Extract the [x, y] coordinate from the center of the cell holding the provided text.  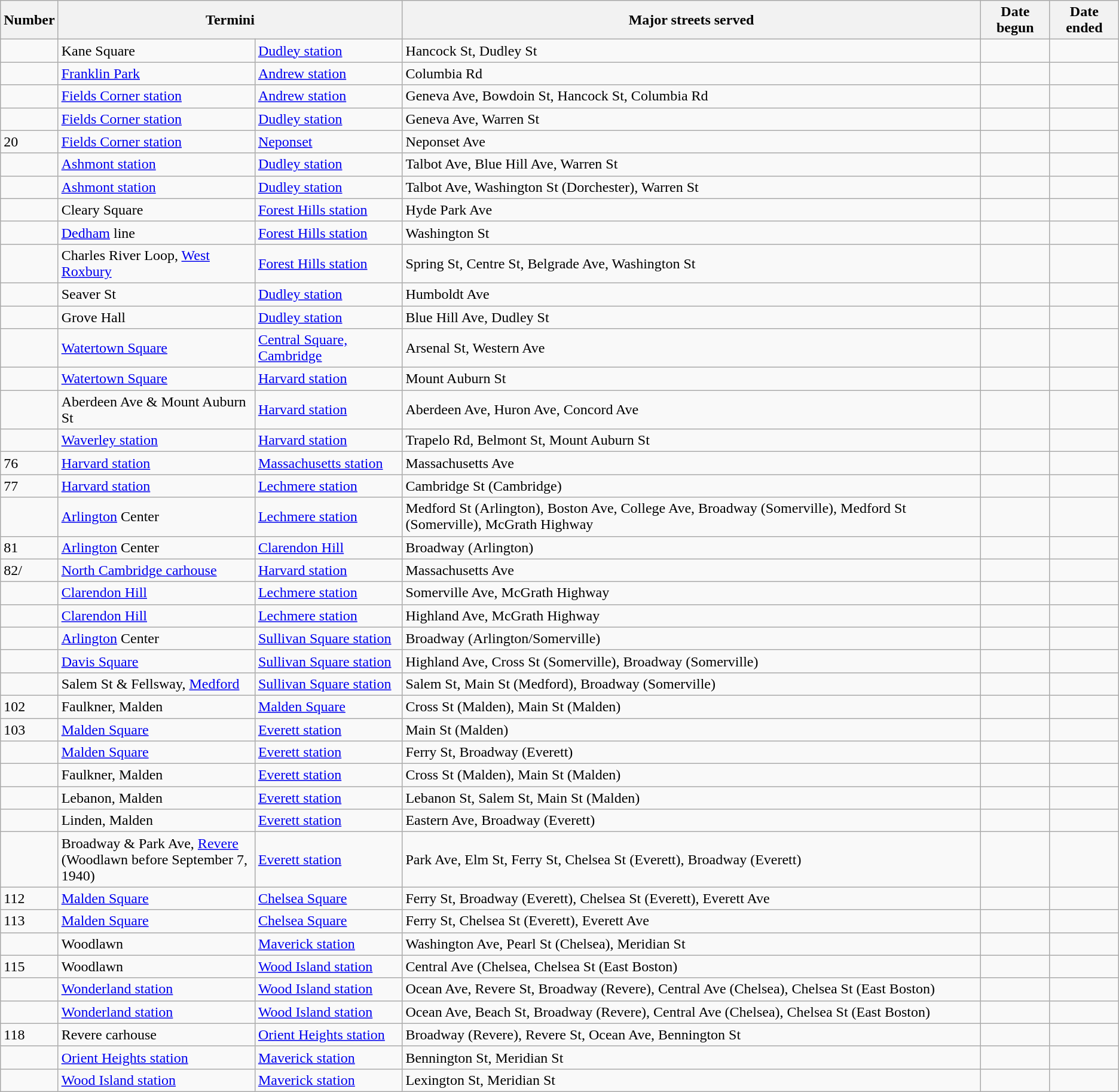
Waverley station [157, 441]
Cleary Square [157, 210]
Massachusetts station [328, 463]
Medford St (Arlington), Boston Ave, College Ave, Broadway (Somerville), Medford St (Somerville), McGrath Highway [691, 516]
Ocean Ave, Revere St, Broadway (Revere), Central Ave (Chelsea), Chelsea St (East Boston) [691, 989]
Ocean Ave, Beach St, Broadway (Revere), Central Ave (Chelsea), Chelsea St (East Boston) [691, 1012]
Dedham line [157, 233]
Park Ave, Elm St, Ferry St, Chelsea St (Everett), Broadway (Everett) [691, 859]
112 [29, 898]
Grove Hall [157, 317]
Neponset [328, 142]
Blue Hill Ave, Dudley St [691, 317]
Central Ave (Chelsea, Chelsea St (East Boston) [691, 966]
Termini [230, 20]
Columbia Rd [691, 74]
Main St (Malden) [691, 730]
Ferry St, Broadway (Everett), Chelsea St (Everett), Everett Ave [691, 898]
Salem St & Fellsway, Medford [157, 684]
Date begun [1015, 20]
76 [29, 463]
Bennington St, Meridian St [691, 1057]
Hancock St, Dudley St [691, 51]
Geneva Ave, Bowdoin St, Hancock St, Columbia Rd [691, 96]
Trapelo Rd, Belmont St, Mount Auburn St [691, 441]
115 [29, 966]
Talbot Ave, Blue Hill Ave, Warren St [691, 164]
Major streets served [691, 20]
Davis Square [157, 661]
81 [29, 547]
Eastern Ave, Broadway (Everett) [691, 821]
Broadway (Arlington) [691, 547]
Washington Ave, Pearl St (Chelsea), Meridian St [691, 944]
Date ended [1084, 20]
118 [29, 1035]
Talbot Ave, Washington St (Dorchester), Warren St [691, 187]
Arsenal St, Western Ave [691, 348]
Charles River Loop, West Roxbury [157, 263]
Salem St, Main St (Medford), Broadway (Somerville) [691, 684]
Washington St [691, 233]
Neponset Ave [691, 142]
Central Square, Cambridge [328, 348]
Linden, Malden [157, 821]
Humboldt Ave [691, 294]
Geneva Ave, Warren St [691, 119]
Number [29, 20]
102 [29, 706]
North Cambridge carhouse [157, 570]
Franklin Park [157, 74]
Broadway & Park Ave, Revere(Woodlawn before September 7, 1940) [157, 859]
20 [29, 142]
Broadway (Arlington/Somerville) [691, 638]
Lebanon, Malden [157, 798]
Aberdeen Ave & Mount Auburn St [157, 410]
Lebanon St, Salem St, Main St (Malden) [691, 798]
Spring St, Centre St, Belgrade Ave, Washington St [691, 263]
Broadway (Revere), Revere St, Ocean Ave, Bennington St [691, 1035]
Highland Ave, Cross St (Somerville), Broadway (Somerville) [691, 661]
Kane Square [157, 51]
Cambridge St (Cambridge) [691, 486]
Revere carhouse [157, 1035]
77 [29, 486]
Aberdeen Ave, Huron Ave, Concord Ave [691, 410]
Ferry St, Chelsea St (Everett), Everett Ave [691, 921]
Ferry St, Broadway (Everett) [691, 753]
Somerville Ave, McGrath Highway [691, 593]
Seaver St [157, 294]
82/ [29, 570]
103 [29, 730]
113 [29, 921]
Hyde Park Ave [691, 210]
Mount Auburn St [691, 379]
Highland Ave, McGrath Highway [691, 616]
Lexington St, Meridian St [691, 1080]
